Extract the (X, Y) coordinate from the center of the cell holding the provided text.  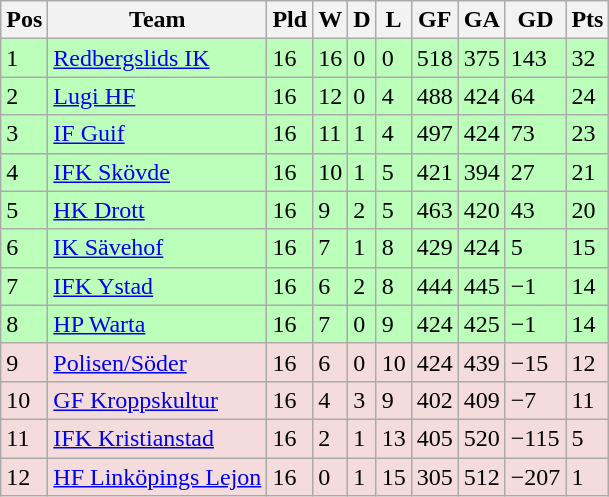
Pts (588, 20)
518 (434, 58)
IFK Skövde (158, 172)
Redbergslids IK (158, 58)
143 (536, 58)
305 (434, 477)
24 (588, 96)
32 (588, 58)
421 (434, 172)
425 (482, 324)
GF Kroppskultur (158, 400)
W (330, 20)
Pos (24, 20)
GD (536, 20)
429 (434, 248)
497 (434, 134)
520 (482, 438)
445 (482, 286)
HF Linköpings Lejon (158, 477)
23 (588, 134)
IK Sävehof (158, 248)
27 (536, 172)
HK Drott (158, 210)
375 (482, 58)
64 (536, 96)
−115 (536, 438)
73 (536, 134)
405 (434, 438)
13 (394, 438)
488 (434, 96)
20 (588, 210)
−7 (536, 400)
D (362, 20)
−207 (536, 477)
402 (434, 400)
409 (482, 400)
HP Warta (158, 324)
GF (434, 20)
420 (482, 210)
Pld (290, 20)
463 (434, 210)
43 (536, 210)
444 (434, 286)
L (394, 20)
IFK Ystad (158, 286)
−15 (536, 362)
Lugi HF (158, 96)
439 (482, 362)
394 (482, 172)
Polisen/Söder (158, 362)
Team (158, 20)
IFK Kristianstad (158, 438)
IF Guif (158, 134)
512 (482, 477)
21 (588, 172)
GA (482, 20)
